Search for the cell housing the specified text and yield its [x, y] center coordinate. 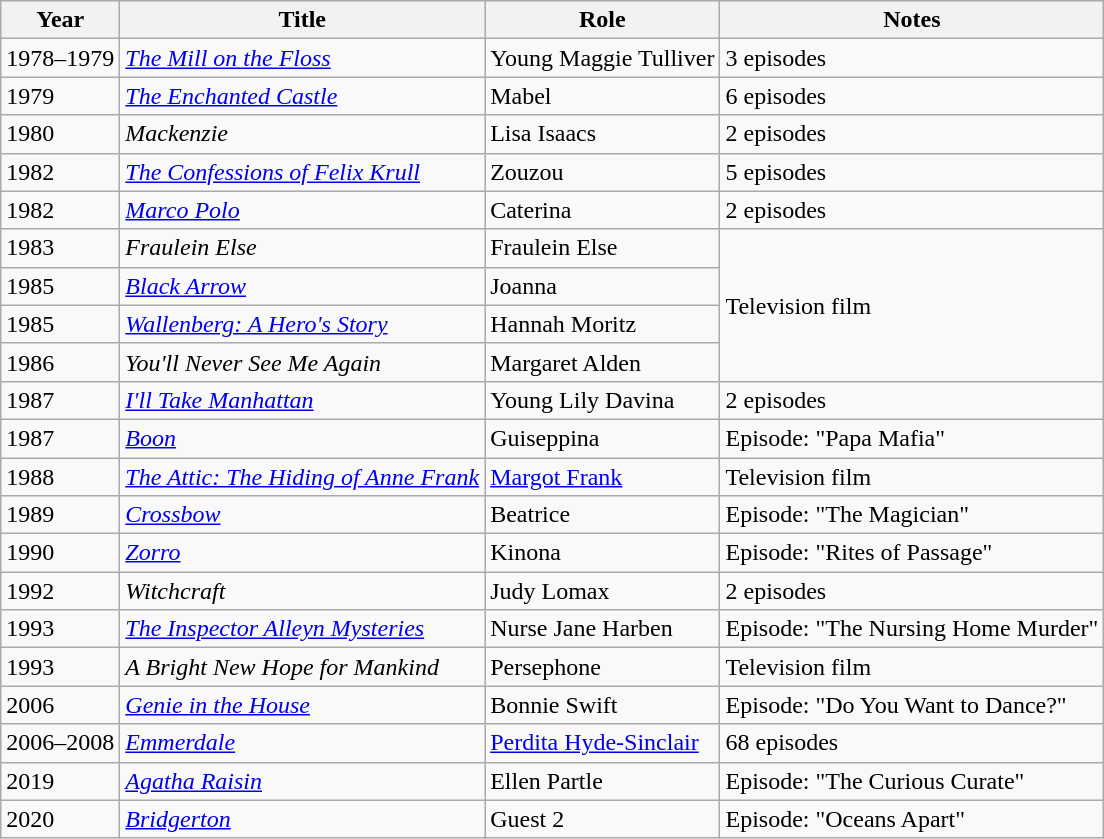
Title [302, 20]
1992 [60, 591]
Mabel [602, 96]
Bonnie Swift [602, 705]
Hannah Moritz [602, 324]
Perdita Hyde-Sinclair [602, 743]
1989 [60, 515]
Margot Frank [602, 477]
1983 [60, 248]
1978–1979 [60, 58]
Crossbow [302, 515]
Episode: "Oceans Apart" [912, 819]
Bridgerton [302, 819]
Episode: "Rites of Passage" [912, 553]
2006–2008 [60, 743]
Wallenberg: A Hero's Story [302, 324]
Agatha Raisin [302, 781]
1990 [60, 553]
Lisa Isaacs [602, 134]
Margaret Alden [602, 362]
Emmerdale [302, 743]
Marco Polo [302, 210]
Persephone [602, 667]
Ellen Partle [602, 781]
1988 [60, 477]
The Inspector Alleyn Mysteries [302, 629]
Role [602, 20]
Beatrice [602, 515]
Episode: "The Curious Curate" [912, 781]
Witchcraft [302, 591]
The Enchanted Castle [302, 96]
Year [60, 20]
Notes [912, 20]
2019 [60, 781]
Young Maggie Tulliver [602, 58]
Mackenzie [302, 134]
2006 [60, 705]
1980 [60, 134]
Guiseppina [602, 438]
Zouzou [602, 172]
You'll Never See Me Again [302, 362]
Episode: "The Nursing Home Murder" [912, 629]
The Confessions of Felix Krull [302, 172]
68 episodes [912, 743]
The Mill on the Floss [302, 58]
1979 [60, 96]
1986 [60, 362]
Guest 2 [602, 819]
3 episodes [912, 58]
I'll Take Manhattan [302, 400]
2020 [60, 819]
Judy Lomax [602, 591]
Kinona [602, 553]
Caterina [602, 210]
Young Lily Davina [602, 400]
A Bright New Hope for Mankind [302, 667]
Joanna [602, 286]
Boon [302, 438]
Genie in the House [302, 705]
Zorro [302, 553]
5 episodes [912, 172]
6 episodes [912, 96]
The Attic: The Hiding of Anne Frank [302, 477]
Episode: "Do You Want to Dance?" [912, 705]
Black Arrow [302, 286]
Episode: "Papa Mafia" [912, 438]
Episode: "The Magician" [912, 515]
Nurse Jane Harben [602, 629]
